Output the (X, Y) coordinate of the center of the cell containing the given text.  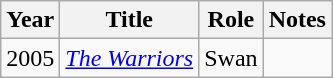
The Warriors (130, 58)
Role (231, 20)
Year (30, 20)
Notes (297, 20)
Title (130, 20)
2005 (30, 58)
Swan (231, 58)
